Extract the [X, Y] coordinate from the center of the cell holding the provided text.  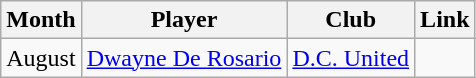
Club [351, 20]
Link [445, 20]
Player [184, 20]
Dwayne De Rosario [184, 58]
August [41, 58]
D.C. United [351, 58]
Month [41, 20]
